Scan for the cell matching the given text and deliver its [X, Y] coordinate at center. 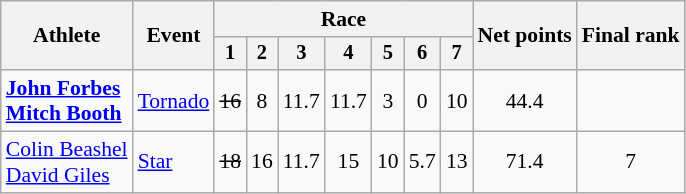
Athlete [67, 36]
0 [422, 100]
44.4 [525, 100]
4 [348, 54]
13 [457, 162]
Race [343, 19]
1 [230, 54]
Tornado [174, 100]
71.4 [525, 162]
8 [262, 100]
Event [174, 36]
5 [388, 54]
15 [348, 162]
John ForbesMitch Booth [67, 100]
18 [230, 162]
Net points [525, 36]
Colin BeashelDavid Giles [67, 162]
2 [262, 54]
5.7 [422, 162]
Star [174, 162]
Final rank [631, 36]
6 [422, 54]
